From the cell containing the given text, extract its center point as [X, Y] coordinate. 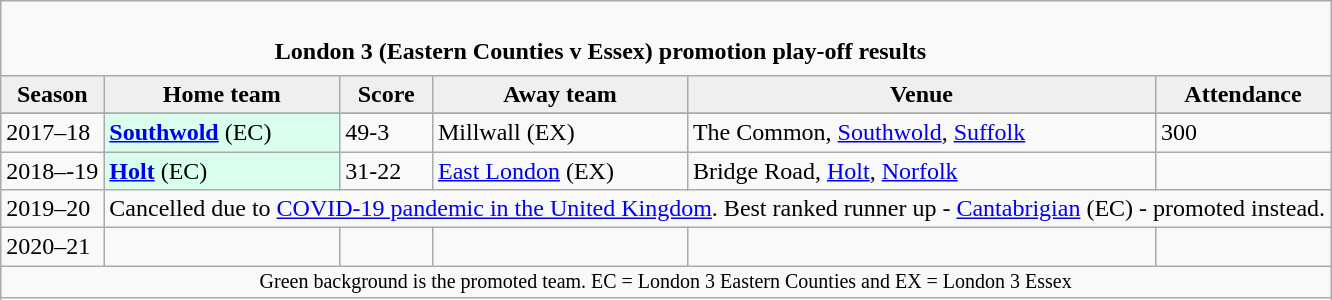
Bridge Road, Holt, Norfolk [921, 171]
2017–18 [52, 132]
Season [52, 94]
Southwold (EC) [222, 132]
Venue [921, 94]
Green background is the promoted team. EC = London 3 Eastern Counties and EX = London 3 Essex [666, 282]
Away team [560, 94]
Holt (EC) [222, 171]
Attendance [1242, 94]
Home team [222, 94]
49-3 [386, 132]
Millwall (EX) [560, 132]
East London (EX) [560, 171]
The Common, Southwold, Suffolk [921, 132]
2019–20 [52, 209]
Score [386, 94]
2020–21 [52, 247]
2018–-19 [52, 171]
31-22 [386, 171]
Cancelled due to COVID-19 pandemic in the United Kingdom. Best ranked runner up - Cantabrigian (EC) - promoted instead. [718, 209]
300 [1242, 132]
